Identify which cell holds the provided text, then report its [x, y] central coordinate. 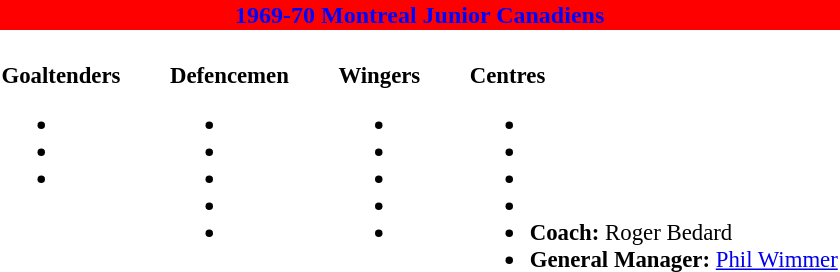
1969-70 Montreal Junior Canadiens [420, 15]
